Scan for the cell matching the given text and deliver its [x, y] coordinate at center. 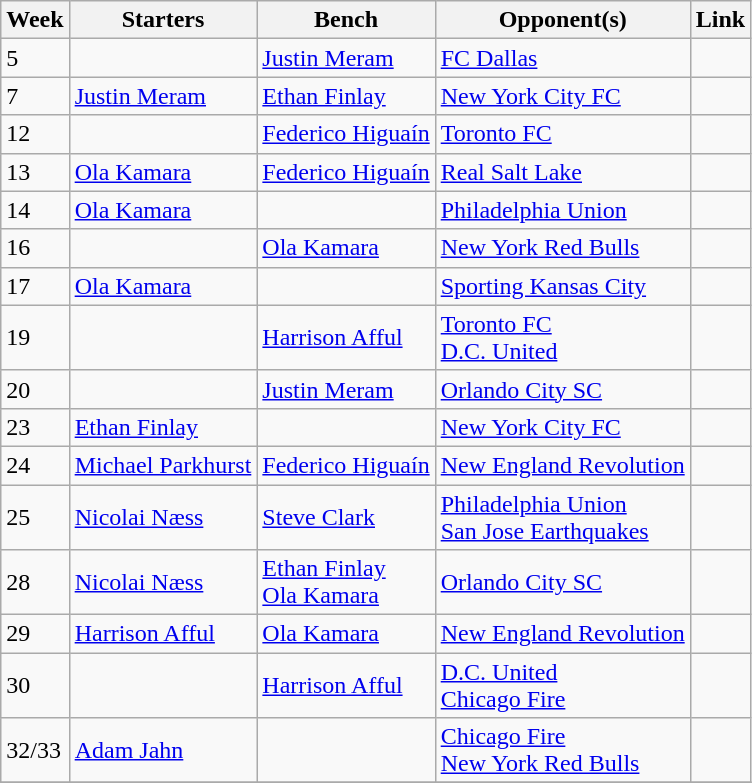
Bench [346, 20]
D.C. United Chicago Fire [562, 686]
Real Salt Lake [562, 172]
29 [35, 634]
Philadelphia Union [562, 210]
Week [35, 20]
New York Red Bulls [562, 248]
14 [35, 210]
5 [35, 58]
13 [35, 172]
30 [35, 686]
Ethan Finlay Ola Kamara [346, 582]
Michael Parkhurst [163, 465]
7 [35, 96]
Adam Jahn [163, 750]
23 [35, 427]
25 [35, 516]
Philadelphia Union San Jose Earthquakes [562, 516]
20 [35, 389]
FC Dallas [562, 58]
12 [35, 134]
24 [35, 465]
Toronto FC [562, 134]
Starters [163, 20]
Opponent(s) [562, 20]
28 [35, 582]
19 [35, 338]
Steve Clark [346, 516]
Link [720, 20]
16 [35, 248]
Sporting Kansas City [562, 286]
Chicago Fire New York Red Bulls [562, 750]
17 [35, 286]
Toronto FC D.C. United [562, 338]
32/33 [35, 750]
